Return the [x, y] coordinate for the center point of the cell that contains the specified text.  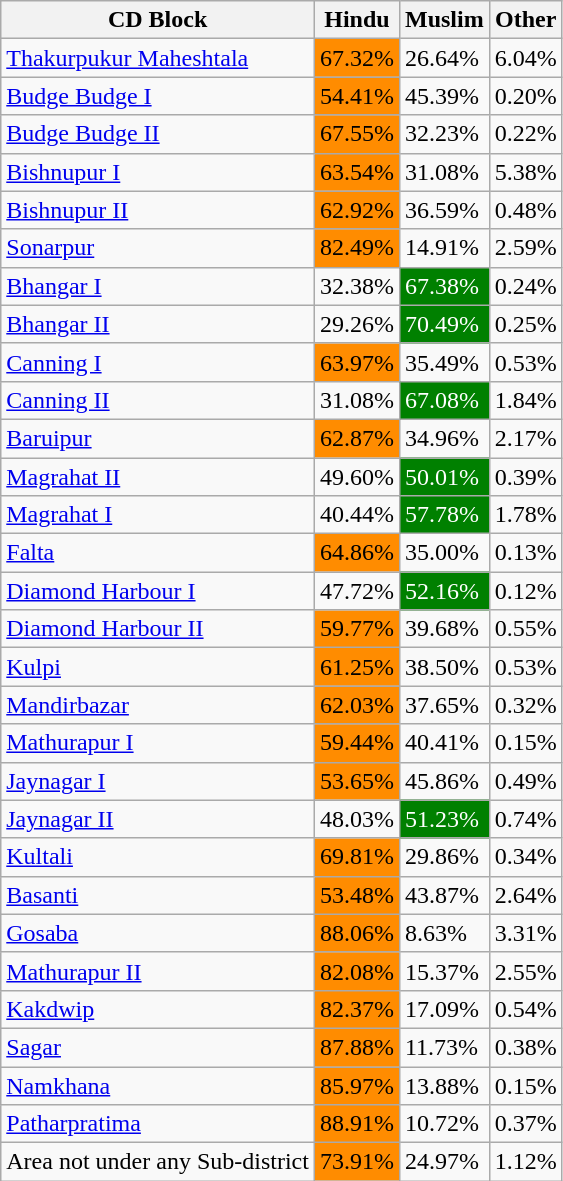
Mathurapur I [158, 743]
15.37% [444, 971]
CD Block [158, 20]
0.48% [526, 210]
6.04% [526, 58]
32.23% [444, 134]
38.50% [444, 667]
Jaynagar II [158, 819]
Kakdwip [158, 1009]
35.00% [444, 553]
53.48% [356, 895]
62.87% [356, 438]
Muslim [444, 20]
2.59% [526, 248]
Diamond Harbour I [158, 591]
Magrahat II [158, 477]
0.34% [526, 857]
Bhangar I [158, 286]
5.38% [526, 172]
0.49% [526, 781]
87.88% [356, 1047]
0.32% [526, 705]
36.59% [444, 210]
Mathurapur II [158, 971]
82.37% [356, 1009]
Falta [158, 553]
63.97% [356, 362]
67.38% [444, 286]
Bhangar II [158, 324]
11.73% [444, 1047]
24.97% [444, 1162]
1.78% [526, 515]
2.64% [526, 895]
70.49% [444, 324]
Mandirbazar [158, 705]
52.16% [444, 591]
40.44% [356, 515]
Magrahat I [158, 515]
29.26% [356, 324]
Sagar [158, 1047]
69.81% [356, 857]
39.68% [444, 629]
Hindu [356, 20]
Jaynagar I [158, 781]
17.09% [444, 1009]
13.88% [444, 1085]
0.13% [526, 553]
82.49% [356, 248]
73.91% [356, 1162]
35.49% [444, 362]
Kultali [158, 857]
61.25% [356, 667]
48.03% [356, 819]
0.22% [526, 134]
64.86% [356, 553]
32.38% [356, 286]
57.78% [444, 515]
47.72% [356, 591]
0.24% [526, 286]
26.64% [444, 58]
0.25% [526, 324]
82.08% [356, 971]
50.01% [444, 477]
Gosaba [158, 933]
Budge Budge II [158, 134]
62.03% [356, 705]
37.65% [444, 705]
1.12% [526, 1162]
85.97% [356, 1085]
34.96% [444, 438]
59.77% [356, 629]
0.39% [526, 477]
29.86% [444, 857]
53.65% [356, 781]
0.55% [526, 629]
Sonarpur [158, 248]
Baruipur [158, 438]
2.17% [526, 438]
14.91% [444, 248]
2.55% [526, 971]
0.37% [526, 1124]
67.55% [356, 134]
62.92% [356, 210]
40.41% [444, 743]
43.87% [444, 895]
0.54% [526, 1009]
Patharpratima [158, 1124]
51.23% [444, 819]
Namkhana [158, 1085]
Diamond Harbour II [158, 629]
67.32% [356, 58]
Bishnupur II [158, 210]
Other [526, 20]
Canning I [158, 362]
Canning II [158, 400]
1.84% [526, 400]
49.60% [356, 477]
0.74% [526, 819]
45.39% [444, 96]
Area not under any Sub-district [158, 1162]
Budge Budge I [158, 96]
Basanti [158, 895]
0.20% [526, 96]
88.91% [356, 1124]
45.86% [444, 781]
0.12% [526, 591]
3.31% [526, 933]
8.63% [444, 933]
67.08% [444, 400]
Bishnupur I [158, 172]
54.41% [356, 96]
59.44% [356, 743]
Kulpi [158, 667]
10.72% [444, 1124]
0.38% [526, 1047]
63.54% [356, 172]
Thakurpukur Maheshtala [158, 58]
88.06% [356, 933]
